Identify which cell holds the provided text, then report its [X, Y] central coordinate. 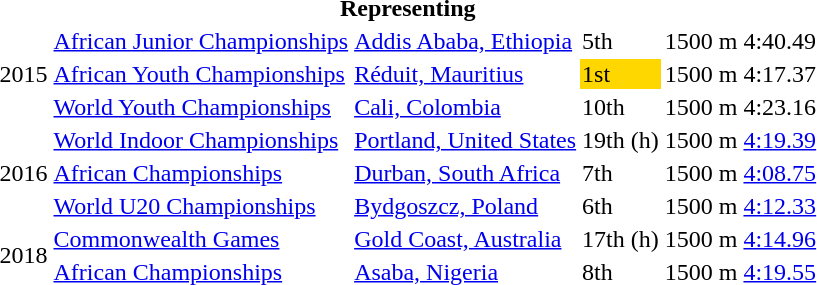
5th [621, 41]
Bydgoszcz, Poland [466, 206]
7th [621, 173]
17th (h) [621, 239]
Portland, United States [466, 140]
World U20 Championships [201, 206]
African Championships [201, 173]
Cali, Colombia [466, 107]
19th (h) [621, 140]
Réduit, Mauritius [466, 74]
6th [621, 206]
World Indoor Championships [201, 140]
Durban, South Africa [466, 173]
World Youth Championships [201, 107]
10th [621, 107]
Gold Coast, Australia [466, 239]
Commonwealth Games [201, 239]
African Junior Championships [201, 41]
1st [621, 74]
African Youth Championships [201, 74]
Addis Ababa, Ethiopia [466, 41]
